Detect which cell encompasses the target text, then output its [X, Y] center coordinate. 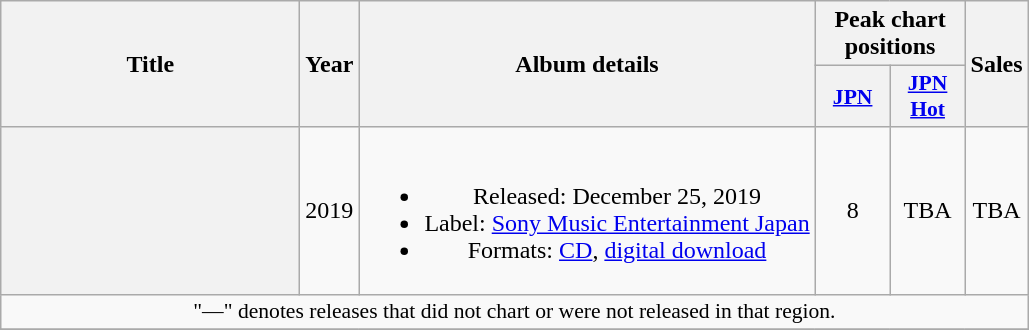
"—" denotes releases that did not chart or were not released in that region. [514, 312]
Released: December 25, 2019Label: Sony Music Entertainment JapanFormats: CD, digital download [587, 210]
Peak chart positions [890, 34]
JPNHot [928, 96]
2019 [330, 210]
Title [150, 64]
JPN [852, 96]
Album details [587, 64]
Sales [996, 64]
Year [330, 64]
8 [852, 210]
